Pinpoint the cell where the given text exists, returning its [x, y] midpoint coordinate. 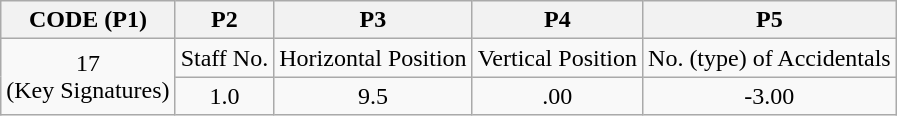
P5 [770, 20]
1.0 [224, 96]
P2 [224, 20]
.00 [557, 96]
9.5 [373, 96]
Staff No. [224, 58]
17(Key Signatures) [88, 77]
P3 [373, 20]
Horizontal Position [373, 58]
Vertical Position [557, 58]
CODE (P1) [88, 20]
P4 [557, 20]
-3.00 [770, 96]
No. (type) of Accidentals [770, 58]
